Find where the given text appears and provide that cell's center as (X, Y) coordinate. 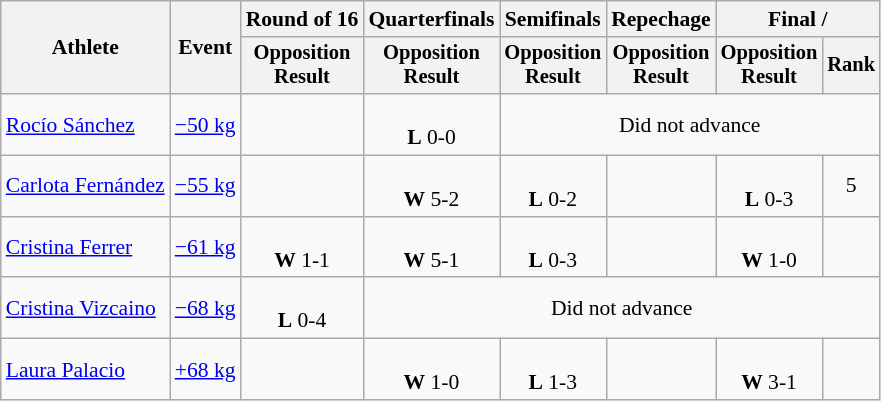
Repechage (661, 19)
−55 kg (206, 186)
W 1-1 (302, 248)
W 3-1 (770, 370)
Rocío Sánchez (86, 124)
−68 kg (206, 308)
Cristina Vizcaino (86, 308)
Cristina Ferrer (86, 248)
L 0-2 (554, 186)
Event (206, 48)
Laura Palacio (86, 370)
−61 kg (206, 248)
L 1-3 (554, 370)
−50 kg (206, 124)
+68 kg (206, 370)
Quarterfinals (431, 19)
Round of 16 (302, 19)
Semifinals (554, 19)
Final / (798, 19)
Athlete (86, 48)
W 5-2 (431, 186)
W 5-1 (431, 248)
Rank (851, 66)
5 (851, 186)
Carlota Fernández (86, 186)
L 0-4 (302, 308)
L 0-0 (431, 124)
